Capture the cell that displays the provided text and extract its [X, Y] central coordinate. 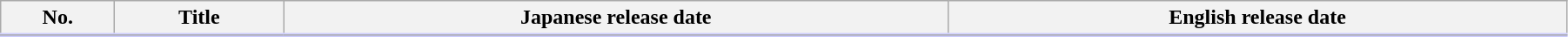
Japanese release date [616, 18]
English release date [1258, 18]
No. [57, 18]
Title [199, 18]
